Return the (X, Y) coordinate for the center point of the cell that contains the specified text.  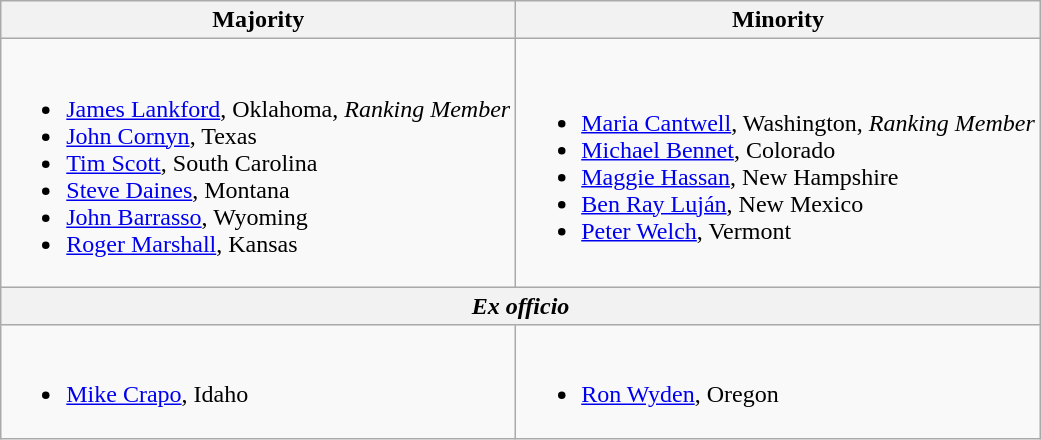
Ex officio (521, 306)
James Lankford, Oklahoma, Ranking MemberJohn Cornyn, TexasTim Scott, South CarolinaSteve Daines, MontanaJohn Barrasso, WyomingRoger Marshall, Kansas (258, 163)
Majority (258, 20)
Ron Wyden, Oregon (778, 382)
Maria Cantwell, Washington, Ranking MemberMichael Bennet, ColoradoMaggie Hassan, New HampshireBen Ray Luján, New MexicoPeter Welch, Vermont (778, 163)
Minority (778, 20)
Mike Crapo, Idaho (258, 382)
